Extract the [X, Y] coordinate from the center of the cell holding the provided text.  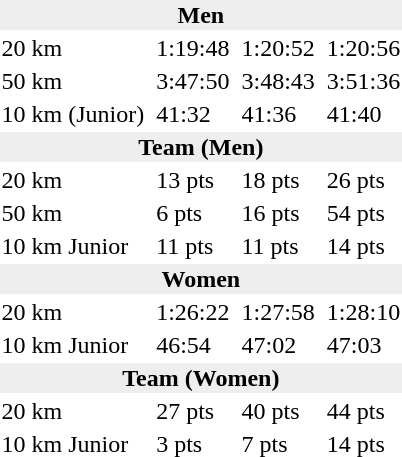
13 pts [193, 180]
40 pts [278, 411]
1:20:52 [278, 48]
3:51:36 [363, 81]
47:03 [363, 345]
27 pts [193, 411]
16 pts [278, 213]
1:26:22 [193, 312]
18 pts [278, 180]
41:36 [278, 114]
26 pts [363, 180]
Team (Women) [201, 378]
47:02 [278, 345]
3:47:50 [193, 81]
44 pts [363, 411]
Women [201, 279]
10 km (Junior) [73, 114]
14 pts [363, 246]
6 pts [193, 213]
54 pts [363, 213]
Men [201, 15]
1:28:10 [363, 312]
1:27:58 [278, 312]
41:40 [363, 114]
Team (Men) [201, 147]
1:20:56 [363, 48]
1:19:48 [193, 48]
41:32 [193, 114]
46:54 [193, 345]
3:48:43 [278, 81]
